Scan for the cell matching the given text and deliver its [x, y] coordinate at center. 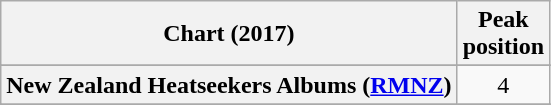
Peak position [503, 34]
New Zealand Heatseekers Albums (RMNZ) [229, 85]
4 [503, 85]
Chart (2017) [229, 34]
